Detect which cell encompasses the target text, then output its [x, y] center coordinate. 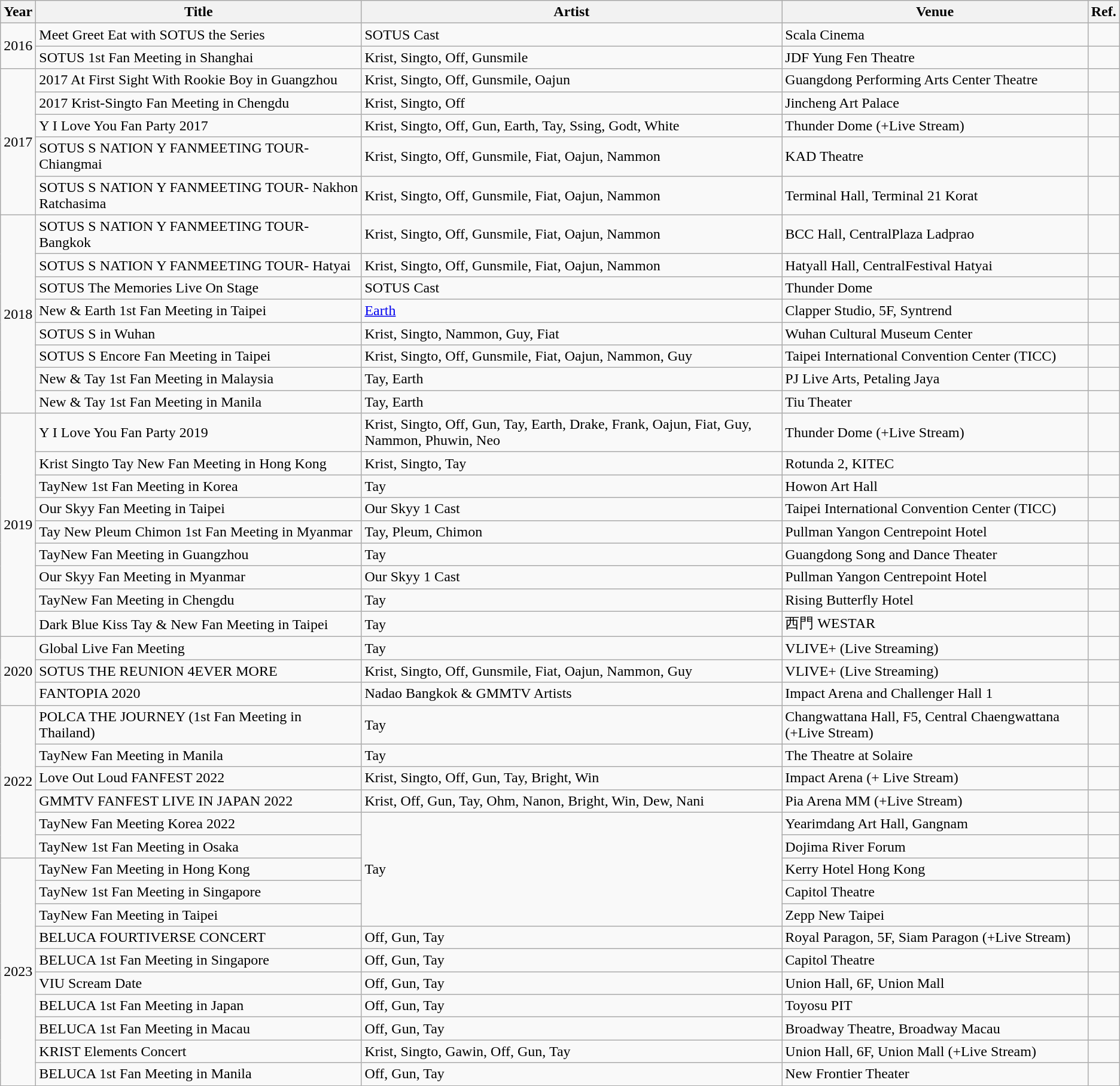
TayNew 1st Fan Meeting in Osaka [199, 846]
Rotunda 2, KITEC [935, 463]
Thunder Dome [935, 288]
Tay New Pleum Chimon 1st Fan Meeting in Myanmar [199, 532]
Clapper Studio, 5F, Syntrend [935, 310]
Krist, Singto, Gawin, Off, Gun, Tay [572, 1051]
2016 [18, 46]
Union Hall, 6F, Union Mall (+Live Stream) [935, 1051]
Dojima River Forum [935, 846]
Dark Blue Kiss Tay & New Fan Meeting in Taipei [199, 624]
TayNew 1st Fan Meeting in Singapore [199, 892]
Kerry Hotel Hong Kong [935, 869]
Changwattana Hall, F5, Central Chaengwattana (+Live Stream) [935, 725]
Guangdong Performing Arts Center Theatre [935, 80]
Nadao Bangkok & GMMTV Artists [572, 694]
Global Live Fan Meeting [199, 648]
2017 At First Sight With Rookie Boy in Guangzhou [199, 80]
SOTUS THE REUNION 4EVER MORE [199, 671]
Krist, Singto, Off, Gun, Tay, Earth, Drake, Frank, Oajun, Fiat, Guy, Nammon, Phuwin, Neo [572, 433]
Tay, Pleum, Chimon [572, 532]
SOTUS S NATION Y FANMEETING TOUR- Bangkok [199, 234]
BELUCA 1st Fan Meeting in Manila [199, 1074]
Hatyall Hall, CentralFestival Hatyai [935, 265]
Guangdong Song and Dance Theater [935, 554]
2020 [18, 671]
TayNew Fan Meeting in Chengdu [199, 600]
Venue [935, 12]
SOTUS S in Wuhan [199, 333]
Pia Arena MM (+Live Stream) [935, 801]
New & Tay 1st Fan Meeting in Manila [199, 402]
BELUCA 1st Fan Meeting in Macau [199, 1029]
FANTOPIA 2020 [199, 694]
Royal Paragon, 5F, Siam Paragon (+Live Stream) [935, 938]
SOTUS S NATION Y FANMEETING TOUR- Hatyai [199, 265]
Rising Butterfly Hotel [935, 600]
Our Skyy Fan Meeting in Taipei [199, 509]
2023 [18, 971]
Zepp New Taipei [935, 914]
The Theatre at Solaire [935, 755]
SOTUS S NATION Y FANMEETING TOUR- Chiangmai [199, 157]
BELUCA 1st Fan Meeting in Singapore [199, 960]
KAD Theatre [935, 157]
2019 [18, 525]
Title [199, 12]
SOTUS S NATION Y FANMEETING TOUR- Nakhon Ratchasima [199, 195]
2018 [18, 314]
BCC Hall, CentralPlaza Ladprao [935, 234]
Artist [572, 12]
Earth [572, 310]
KRIST Elements Concert [199, 1051]
TayNew Fan Meeting in Guangzhou [199, 554]
POLCA THE JOURNEY (1st Fan Meeting in Thailand) [199, 725]
Krist, Singto, Tay [572, 463]
TayNew Fan Meeting Korea 2022 [199, 823]
Broadway Theatre, Broadway Macau [935, 1029]
Our Skyy Fan Meeting in Myanmar [199, 577]
Howon Art Hall [935, 486]
2017 Krist-Singto Fan Meeting in Chengdu [199, 103]
2022 [18, 781]
Krist, Off, Gun, Tay, Ohm, Nanon, Bright, Win, Dew, Nani [572, 801]
BELUCA 1st Fan Meeting in Japan [199, 1006]
Jincheng Art Palace [935, 103]
Toyosu PIT [935, 1006]
Tiu Theater [935, 402]
Terminal Hall, Terminal 21 Korat [935, 195]
TayNew Fan Meeting in Hong Kong [199, 869]
SOTUS S Encore Fan Meeting in Taipei [199, 356]
New & Earth 1st Fan Meeting in Taipei [199, 310]
New & Tay 1st Fan Meeting in Malaysia [199, 379]
TayNew Fan Meeting in Manila [199, 755]
GMMTV FANFEST LIVE IN JAPAN 2022 [199, 801]
Wuhan Cultural Museum Center [935, 333]
VIU Scream Date [199, 983]
Krist, Singto, Off, Gunsmile, Oajun [572, 80]
2017 [18, 142]
PJ Live Arts, Petaling Jaya [935, 379]
Y I Love You Fan Party 2019 [199, 433]
Krist, Singto, Off [572, 103]
Union Hall, 6F, Union Mall [935, 983]
BELUCA FOURTIVERSE CONCERT [199, 938]
Krist, Singto, Off, Gun, Earth, Tay, Ssing, Godt, White [572, 126]
New Frontier Theater [935, 1074]
TayNew 1st Fan Meeting in Korea [199, 486]
Y I Love You Fan Party 2017 [199, 126]
JDF Yung Fen Theatre [935, 57]
TayNew Fan Meeting in Taipei [199, 914]
西門 WESTAR [935, 624]
Krist, Singto, Off, Gunsmile [572, 57]
Krist, Singto, Nammon, Guy, Fiat [572, 333]
Year [18, 12]
Love Out Loud FANFEST 2022 [199, 778]
Ref. [1103, 12]
Yearimdang Art Hall, Gangnam [935, 823]
SOTUS 1st Fan Meeting in Shanghai [199, 57]
Krist Singto Tay New Fan Meeting in Hong Kong [199, 463]
Scala Cinema [935, 35]
Krist, Singto, Off, Gun, Tay, Bright, Win [572, 778]
Meet Greet Eat with SOTUS the Series [199, 35]
SOTUS The Memories Live On Stage [199, 288]
Impact Arena and Challenger Hall 1 [935, 694]
Impact Arena (+ Live Stream) [935, 778]
